From the cell containing the given text, extract its center point as [X, Y] coordinate. 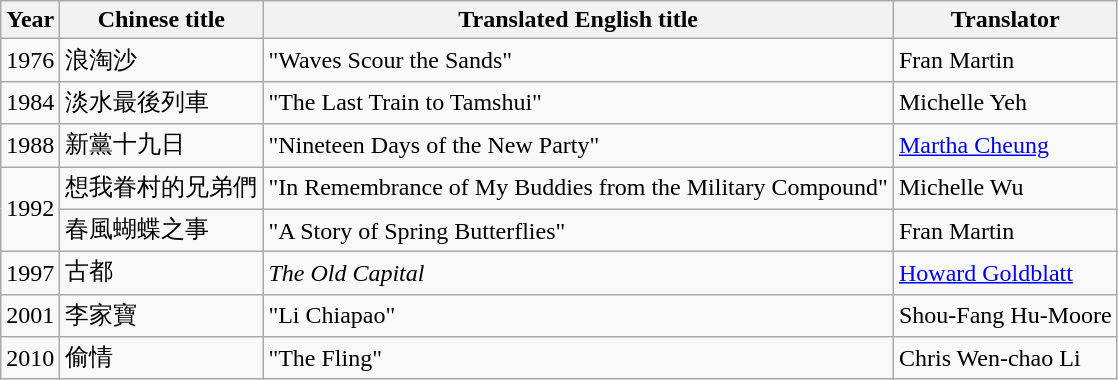
淡水最後列車 [162, 102]
春風蝴蝶之事 [162, 230]
Year [30, 20]
新黨十九日 [162, 146]
古都 [162, 274]
想我眷村的兄弟們 [162, 188]
"The Fling" [578, 358]
偷情 [162, 358]
The Old Capital [578, 274]
1992 [30, 208]
1997 [30, 274]
Translator [1005, 20]
"Li Chiapao" [578, 316]
1984 [30, 102]
Chris Wen-chao Li [1005, 358]
2010 [30, 358]
浪淘沙 [162, 60]
Michelle Wu [1005, 188]
李家寶 [162, 316]
Shou-Fang Hu-Moore [1005, 316]
"The Last Train to Tamshui" [578, 102]
"Waves Scour the Sands" [578, 60]
Howard Goldblatt [1005, 274]
1976 [30, 60]
"Nineteen Days of the New Party" [578, 146]
Martha Cheung [1005, 146]
Michelle Yeh [1005, 102]
1988 [30, 146]
Translated English title [578, 20]
Chinese title [162, 20]
"In Remembrance of My Buddies from the Military Compound" [578, 188]
2001 [30, 316]
"A Story of Spring Butterflies" [578, 230]
